Detect which cell encompasses the target text, then output its (x, y) center coordinate. 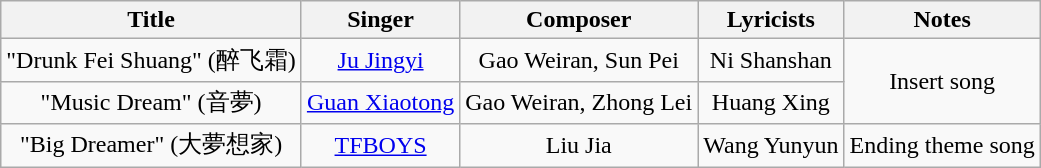
Composer (579, 20)
Lyricists (771, 20)
TFBOYS (380, 146)
Insert song (942, 82)
"Drunk Fei Shuang" (醉飞霜) (152, 60)
Singer (380, 20)
"Music Dream" (音夢) (152, 102)
Notes (942, 20)
Gao Weiran, Zhong Lei (579, 102)
Title (152, 20)
Wang Yunyun (771, 146)
Ending theme song (942, 146)
Ju Jingyi (380, 60)
Ni Shanshan (771, 60)
"Big Dreamer" (大夢想家) (152, 146)
Huang Xing (771, 102)
Liu Jia (579, 146)
Gao Weiran, Sun Pei (579, 60)
Guan Xiaotong (380, 102)
